Capture the cell that displays the provided text and extract its [X, Y] central coordinate. 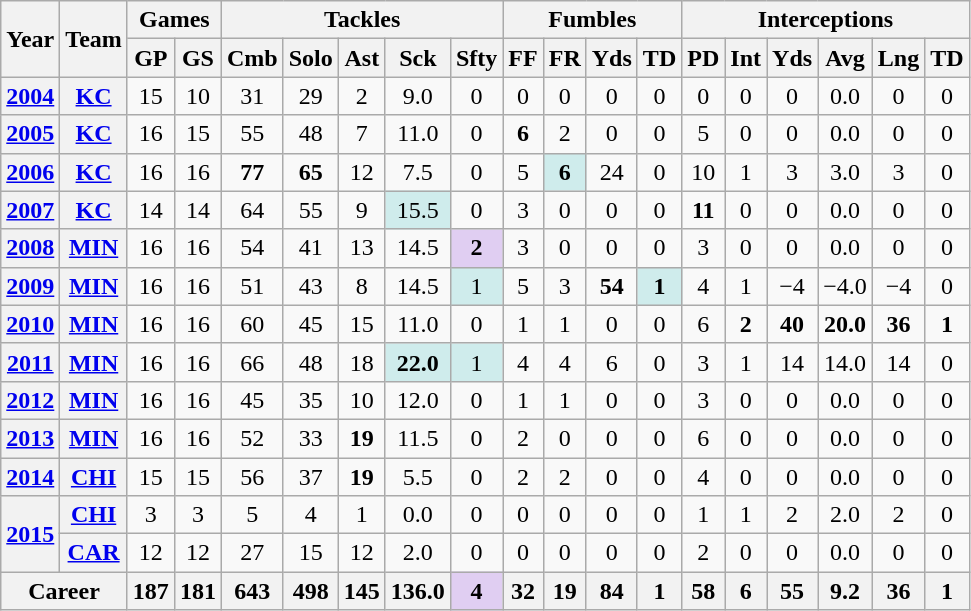
9 [362, 210]
Career [64, 591]
Solo [310, 58]
56 [252, 477]
11 [704, 210]
32 [523, 591]
84 [612, 591]
40 [792, 324]
8 [362, 286]
2008 [30, 248]
2014 [30, 477]
Tackles [362, 20]
27 [252, 553]
77 [252, 172]
60 [252, 324]
Lng [898, 58]
43 [310, 286]
Int [746, 58]
2009 [30, 286]
65 [310, 172]
Games [174, 20]
136.0 [418, 591]
18 [362, 362]
2007 [30, 210]
Cmb [252, 58]
12.0 [418, 400]
Interceptions [826, 20]
51 [252, 286]
2005 [30, 134]
−4.0 [846, 286]
PD [704, 58]
58 [704, 591]
64 [252, 210]
2015 [30, 534]
Year [30, 39]
181 [198, 591]
3.0 [846, 172]
498 [310, 591]
CAR [94, 553]
145 [362, 591]
Ast [362, 58]
Team [94, 39]
7.5 [418, 172]
29 [310, 96]
2011 [30, 362]
35 [310, 400]
5.5 [418, 477]
GS [198, 58]
2013 [30, 438]
31 [252, 96]
9.2 [846, 591]
15.5 [418, 210]
13 [362, 248]
2004 [30, 96]
24 [612, 172]
41 [310, 248]
FF [523, 58]
20.0 [846, 324]
2006 [30, 172]
FR [564, 58]
Sck [418, 58]
2010 [30, 324]
2012 [30, 400]
33 [310, 438]
14.0 [846, 362]
37 [310, 477]
Fumbles [592, 20]
Avg [846, 58]
Sfty [476, 58]
GP [150, 58]
11.5 [418, 438]
22.0 [418, 362]
643 [252, 591]
52 [252, 438]
9.0 [418, 96]
7 [362, 134]
187 [150, 591]
66 [252, 362]
